Pinpoint the cell where the given text exists, returning its (X, Y) midpoint coordinate. 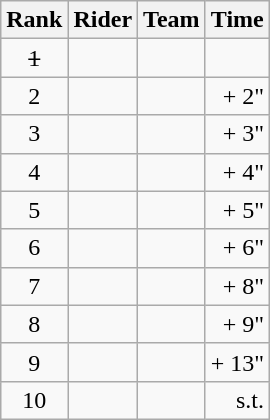
+ 8" (237, 286)
2 (34, 96)
+ 6" (237, 248)
+ 2" (237, 96)
Time (237, 20)
6 (34, 248)
+ 3" (237, 134)
Rank (34, 20)
+ 13" (237, 362)
1 (34, 58)
5 (34, 210)
9 (34, 362)
4 (34, 172)
8 (34, 324)
+ 9" (237, 324)
+ 4" (237, 172)
+ 5" (237, 210)
3 (34, 134)
Rider (103, 20)
7 (34, 286)
10 (34, 400)
Team (172, 20)
s.t. (237, 400)
